Capture the cell that displays the provided text and extract its (X, Y) central coordinate. 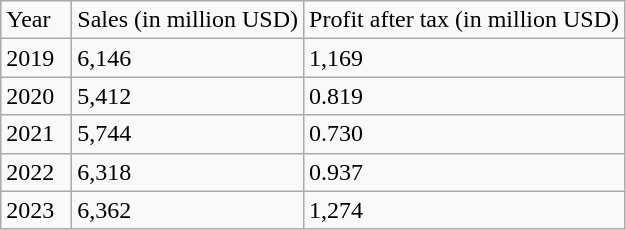
2020 (36, 96)
2019 (36, 58)
0.937 (464, 172)
Year (36, 20)
6,362 (188, 210)
6,146 (188, 58)
2023 (36, 210)
Sales (in million USD) (188, 20)
Profit after tax (in million USD) (464, 20)
6,318 (188, 172)
0.819 (464, 96)
5,744 (188, 134)
2021 (36, 134)
1,169 (464, 58)
2022 (36, 172)
0.730 (464, 134)
5,412 (188, 96)
1,274 (464, 210)
